Capture the cell that displays the provided text and extract its (X, Y) central coordinate. 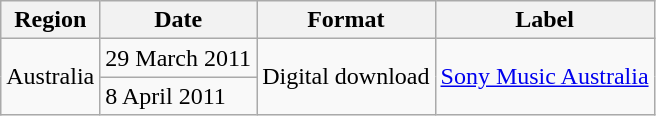
Date (178, 20)
Region (50, 20)
8 April 2011 (178, 96)
Format (346, 20)
Australia (50, 77)
Digital download (346, 77)
Label (544, 20)
Sony Music Australia (544, 77)
29 March 2011 (178, 58)
